Find where the given text appears and provide that cell's center as [X, Y] coordinate. 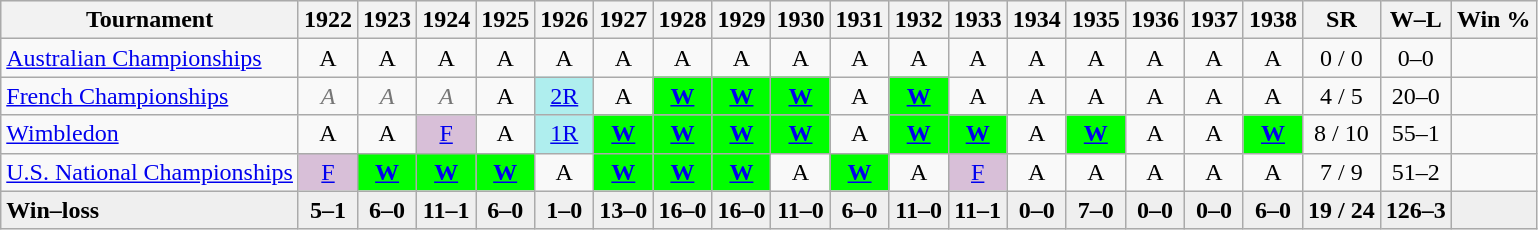
1925 [506, 20]
1928 [682, 20]
20–0 [1416, 96]
1926 [564, 20]
French Championships [150, 96]
13–0 [624, 210]
1R [564, 134]
0 / 0 [1342, 58]
1930 [800, 20]
1937 [1214, 20]
1932 [918, 20]
126–3 [1416, 210]
8 / 10 [1342, 134]
1924 [446, 20]
W–L [1416, 20]
2R [564, 96]
1935 [1096, 20]
51–2 [1416, 172]
Australian Championships [150, 58]
4 / 5 [1342, 96]
1934 [1036, 20]
1929 [742, 20]
1931 [860, 20]
Wimbledon [150, 134]
SR [1342, 20]
1922 [328, 20]
Tournament [150, 20]
55–1 [1416, 134]
5–1 [328, 210]
1938 [1272, 20]
1936 [1154, 20]
U.S. National Championships [150, 172]
Win % [1494, 20]
1933 [978, 20]
7–0 [1096, 210]
7 / 9 [1342, 172]
1–0 [564, 210]
1927 [624, 20]
1923 [388, 20]
Win–loss [150, 210]
19 / 24 [1342, 210]
